Pinpoint the cell where the given text exists, returning its [x, y] midpoint coordinate. 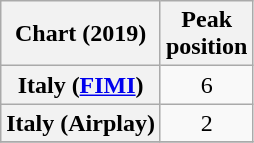
Peakposition [206, 34]
Italy (FIMI) [81, 85]
2 [206, 123]
Italy (Airplay) [81, 123]
Chart (2019) [81, 34]
6 [206, 85]
